Search for the cell housing the specified text and yield its [x, y] center coordinate. 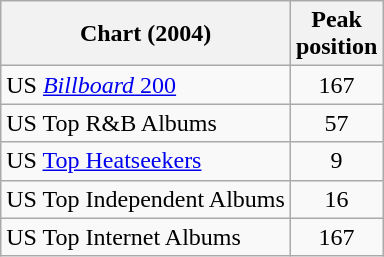
US Top Independent Albums [146, 199]
US Top Heatseekers [146, 161]
Chart (2004) [146, 34]
Peakposition [336, 34]
US Billboard 200 [146, 85]
9 [336, 161]
57 [336, 123]
US Top Internet Albums [146, 237]
16 [336, 199]
US Top R&B Albums [146, 123]
